Search for the cell housing the specified text and yield its (x, y) center coordinate. 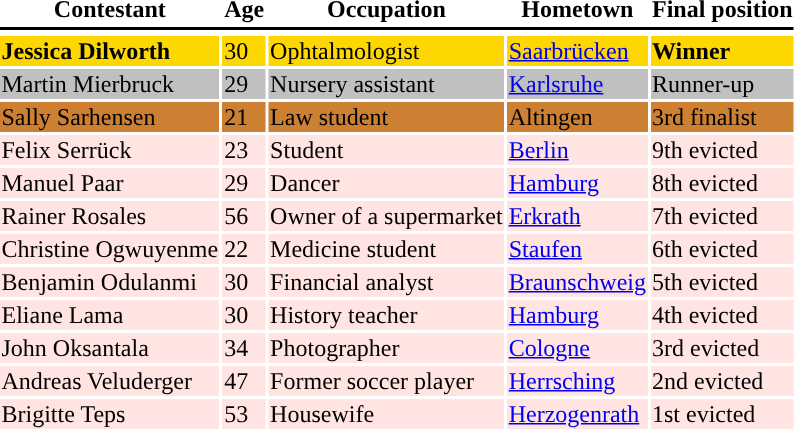
Law student (387, 117)
Herzogenrath (577, 414)
Altingen (577, 117)
John Oksantala (110, 348)
23 (244, 150)
3rd finalist (722, 117)
7th evicted (722, 216)
34 (244, 348)
53 (244, 414)
Berlin (577, 150)
Benjamin Odulanmi (110, 282)
Staufen (577, 249)
56 (244, 216)
Andreas Veluderger (110, 381)
Photographer (387, 348)
6th evicted (722, 249)
Sally Sarhensen (110, 117)
Braunschweig (577, 282)
Herrsching (577, 381)
Owner of a supermarket (387, 216)
Former soccer player (387, 381)
2nd evicted (722, 381)
21 (244, 117)
Financial analyst (387, 282)
History teacher (387, 315)
Felix Serrück (110, 150)
Student (387, 150)
Runner-up (722, 84)
4th evicted (722, 315)
22 (244, 249)
Housewife (387, 414)
Ophtalmologist (387, 51)
5th evicted (722, 282)
Cologne (577, 348)
Nursery assistant (387, 84)
Saarbrücken (577, 51)
Winner (722, 51)
Dancer (387, 183)
Christine Ogwuyenme (110, 249)
Martin Mierbruck (110, 84)
Rainer Rosales (110, 216)
Erkrath (577, 216)
47 (244, 381)
Eliane Lama (110, 315)
Brigitte Teps (110, 414)
8th evicted (722, 183)
3rd evicted (722, 348)
Jessica Dilworth (110, 51)
9th evicted (722, 150)
1st evicted (722, 414)
Karlsruhe (577, 84)
Manuel Paar (110, 183)
Medicine student (387, 249)
